Determine the (X, Y) coordinate at the center of the cell enclosing the given text.  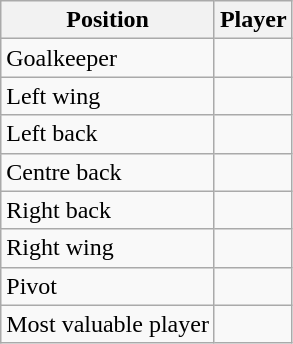
Most valuable player (108, 324)
Left wing (108, 96)
Centre back (108, 172)
Right wing (108, 248)
Pivot (108, 286)
Player (253, 20)
Goalkeeper (108, 58)
Right back (108, 210)
Position (108, 20)
Left back (108, 134)
